Detect which cell encompasses the target text, then output its (X, Y) center coordinate. 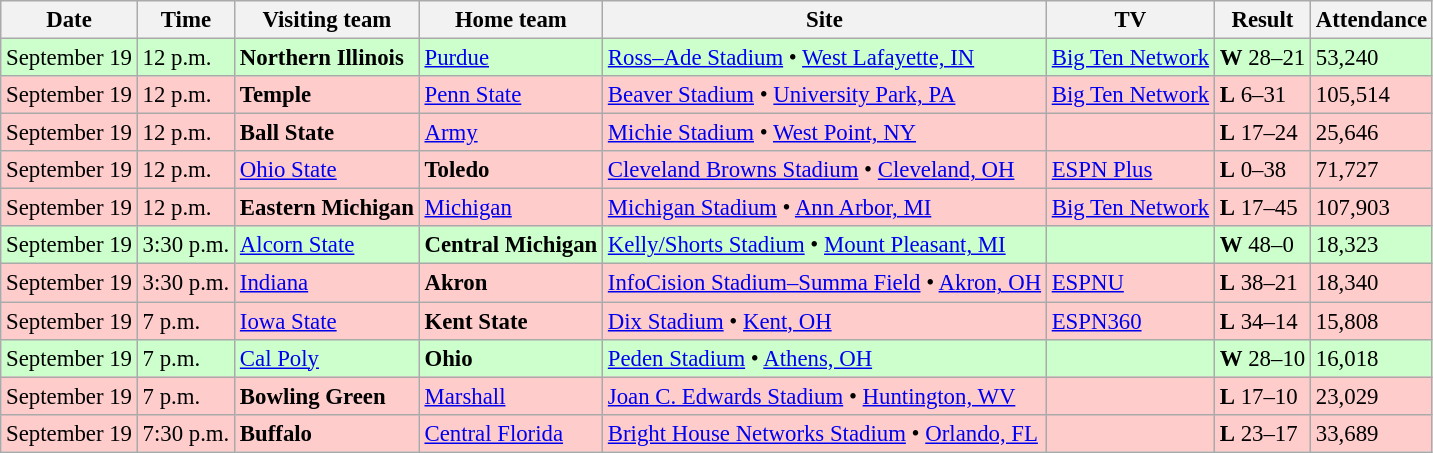
L 34–14 (1262, 321)
L 23–17 (1262, 433)
23,029 (1371, 396)
Michigan Stadium • Ann Arbor, MI (825, 208)
Bowling Green (328, 396)
Temple (328, 95)
Beaver Stadium • University Park, PA (825, 95)
Central Florida (510, 433)
Army (510, 133)
Cal Poly (328, 358)
71,727 (1371, 170)
Time (186, 20)
L 17–10 (1262, 396)
Bright House Networks Stadium • Orlando, FL (825, 433)
Joan C. Edwards Stadium • Huntington, WV (825, 396)
15,808 (1371, 321)
Peden Stadium • Athens, OH (825, 358)
Cleveland Browns Stadium • Cleveland, OH (825, 170)
105,514 (1371, 95)
L 17–45 (1262, 208)
107,903 (1371, 208)
ESPNU (1130, 283)
L 0–38 (1262, 170)
Attendance (1371, 20)
ESPN360 (1130, 321)
TV (1130, 20)
Buffalo (328, 433)
Marshall (510, 396)
Kent State (510, 321)
Iowa State (328, 321)
Dix Stadium • Kent, OH (825, 321)
Toledo (510, 170)
Michie Stadium • West Point, NY (825, 133)
W 48–0 (1262, 245)
16,018 (1371, 358)
Ohio (510, 358)
25,646 (1371, 133)
W 28–10 (1262, 358)
L 17–24 (1262, 133)
Northern Illinois (328, 58)
W 28–21 (1262, 58)
Home team (510, 20)
Visiting team (328, 20)
ESPN Plus (1130, 170)
18,323 (1371, 245)
33,689 (1371, 433)
Penn State (510, 95)
Alcorn State (328, 245)
18,340 (1371, 283)
53,240 (1371, 58)
Kelly/Shorts Stadium • Mount Pleasant, MI (825, 245)
Ohio State (328, 170)
Result (1262, 20)
Site (825, 20)
Ross–Ade Stadium • West Lafayette, IN (825, 58)
InfoCision Stadium–Summa Field • Akron, OH (825, 283)
L 38–21 (1262, 283)
Central Michigan (510, 245)
L 6–31 (1262, 95)
Purdue (510, 58)
Indiana (328, 283)
Michigan (510, 208)
7:30 p.m. (186, 433)
Akron (510, 283)
Eastern Michigan (328, 208)
Date (69, 20)
Ball State (328, 133)
